Determine the (x, y) coordinate at the center of the cell enclosing the given text.  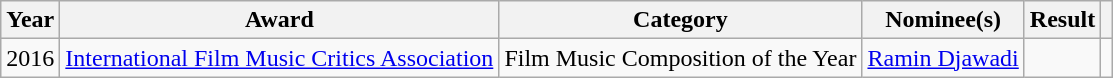
Category (680, 20)
Film Music Composition of the Year (680, 58)
Ramin Djawadi (943, 58)
Award (280, 20)
Nominee(s) (943, 20)
Year (30, 20)
Result (1062, 20)
International Film Music Critics Association (280, 58)
2016 (30, 58)
